Output the [x, y] coordinate of the center of the cell containing the given text.  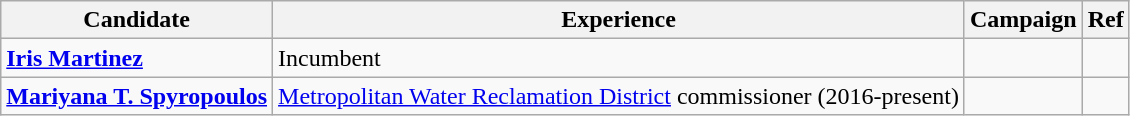
Ref [1106, 20]
Campaign [1023, 20]
Metropolitan Water Reclamation District commissioner (2016-present) [619, 96]
Incumbent [619, 58]
Experience [619, 20]
Mariyana T. Spyropoulos [137, 96]
Iris Martinez [137, 58]
Candidate [137, 20]
